Determine the (X, Y) coordinate at the center of the cell enclosing the given text.  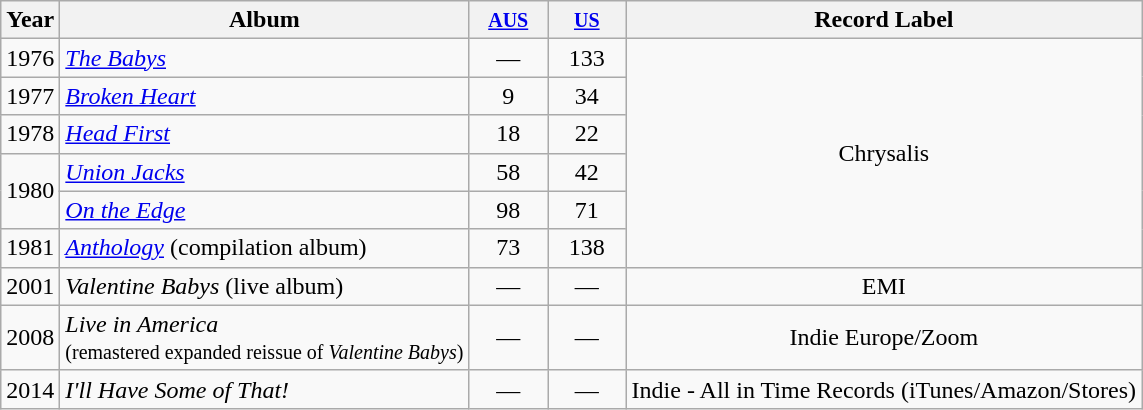
Anthology (compilation album) (264, 248)
34 (588, 96)
Indie Europe/Zoom (884, 338)
18 (508, 134)
Chrysalis (884, 153)
98 (508, 210)
138 (588, 248)
EMI (884, 286)
71 (588, 210)
Valentine Babys (live album) (264, 286)
2014 (30, 389)
22 (588, 134)
The Babys (264, 58)
US (588, 20)
Head First (264, 134)
Union Jacks (264, 172)
Indie - All in Time Records (iTunes/Amazon/Stores) (884, 389)
I'll Have Some of That! (264, 389)
Record Label (884, 20)
73 (508, 248)
58 (508, 172)
Year (30, 20)
2008 (30, 338)
On the Edge (264, 210)
AUS (508, 20)
1976 (30, 58)
133 (588, 58)
1981 (30, 248)
Live in America (remastered expanded reissue of Valentine Babys) (264, 338)
42 (588, 172)
Album (264, 20)
1980 (30, 191)
9 (508, 96)
2001 (30, 286)
1978 (30, 134)
Broken Heart (264, 96)
1977 (30, 96)
